For the text-containing cell, return its midpoint in [X, Y] coordinate format. 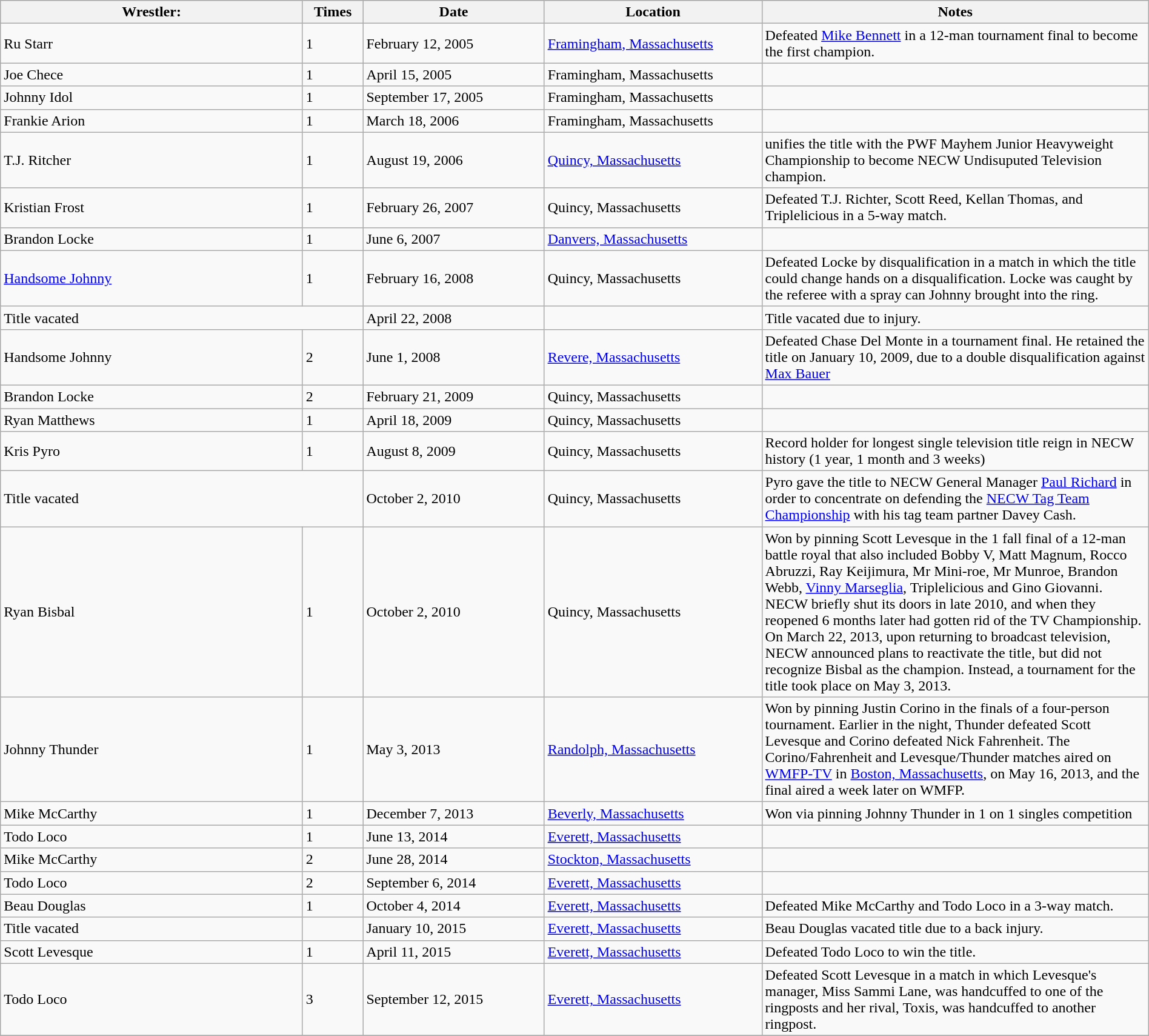
unifies the title with the PWF Mayhem Junior Heavyweight Championship to become NECW Undisuputed Television champion. [955, 160]
April 22, 2008 [453, 318]
August 8, 2009 [453, 451]
Times [333, 12]
October 4, 2014 [453, 906]
Frankie Arion [152, 121]
February 12, 2005 [453, 44]
June 6, 2007 [453, 239]
June 1, 2008 [453, 357]
Randolph, Massachusetts [653, 749]
Wrestler: [152, 12]
March 18, 2006 [453, 121]
Defeated Chase Del Monte in a tournament final. He retained the title on January 10, 2009, due to a double disqualification against Max Bauer [955, 357]
Danvers, Massachusetts [653, 239]
February 26, 2007 [453, 207]
September 6, 2014 [453, 883]
April 18, 2009 [453, 420]
Defeated T.J. Richter, Scott Reed, Kellan Thomas, and Triplelicious in a 5-way match. [955, 207]
Scott Levesque [152, 952]
Johnny Thunder [152, 749]
Won via pinning Johnny Thunder in 1 on 1 singles competition [955, 814]
Joe Chece [152, 75]
Kristian Frost [152, 207]
April 15, 2005 [453, 75]
Johnny Idol [152, 98]
September 17, 2005 [453, 98]
April 11, 2015 [453, 952]
January 10, 2015 [453, 929]
Date [453, 12]
September 12, 2015 [453, 999]
T.J. Ritcher [152, 160]
June 13, 2014 [453, 837]
Ryan Bisbal [152, 612]
Kris Pyro [152, 451]
Defeated Todo Loco to win the title. [955, 952]
Defeated Mike Bennett in a 12-man tournament final to become the first champion. [955, 44]
Beverly, Massachusetts [653, 814]
December 7, 2013 [453, 814]
Ru Starr [152, 44]
Record holder for longest single television title reign in NECW history (1 year, 1 month and 3 weeks) [955, 451]
Stockton, Massachusetts [653, 860]
Beau Douglas vacated title due to a back injury. [955, 929]
Defeated Mike McCarthy and Todo Loco in a 3-way match. [955, 906]
Ryan Matthews [152, 420]
August 19, 2006 [453, 160]
June 28, 2014 [453, 860]
Revere, Massachusetts [653, 357]
Notes [955, 12]
Title vacated due to injury. [955, 318]
February 16, 2008 [453, 278]
Location [653, 12]
May 3, 2013 [453, 749]
Beau Douglas [152, 906]
February 21, 2009 [453, 396]
3 [333, 999]
